Locate the cell with the specified text and output its [X, Y] center coordinate. 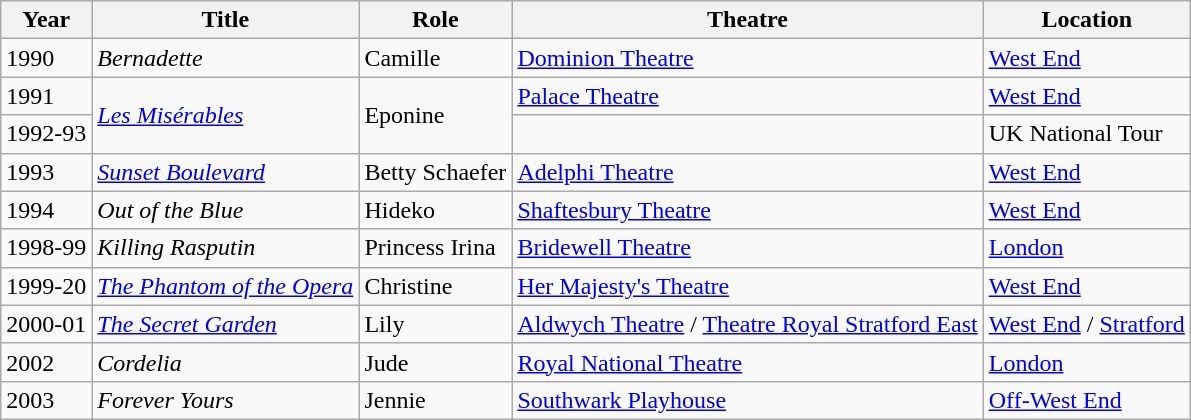
1991 [46, 96]
2002 [46, 362]
Adelphi Theatre [748, 172]
Killing Rasputin [226, 248]
The Secret Garden [226, 324]
Role [436, 20]
1993 [46, 172]
Title [226, 20]
Theatre [748, 20]
Betty Schaefer [436, 172]
1998-99 [46, 248]
2000-01 [46, 324]
Southwark Playhouse [748, 400]
Year [46, 20]
Eponine [436, 115]
Her Majesty's Theatre [748, 286]
1992-93 [46, 134]
1990 [46, 58]
Palace Theatre [748, 96]
Princess Irina [436, 248]
Les Misérables [226, 115]
1999-20 [46, 286]
Camille [436, 58]
Christine [436, 286]
Bernadette [226, 58]
Aldwych Theatre / Theatre Royal Stratford East [748, 324]
Bridewell Theatre [748, 248]
Cordelia [226, 362]
Jude [436, 362]
Dominion Theatre [748, 58]
The Phantom of the Opera [226, 286]
2003 [46, 400]
Lily [436, 324]
UK National Tour [1086, 134]
Royal National Theatre [748, 362]
Hideko [436, 210]
Out of the Blue [226, 210]
Shaftesbury Theatre [748, 210]
1994 [46, 210]
Sunset Boulevard [226, 172]
Location [1086, 20]
West End / Stratford [1086, 324]
Jennie [436, 400]
Forever Yours [226, 400]
Off-West End [1086, 400]
